Identify which cell holds the provided text, then report its (x, y) central coordinate. 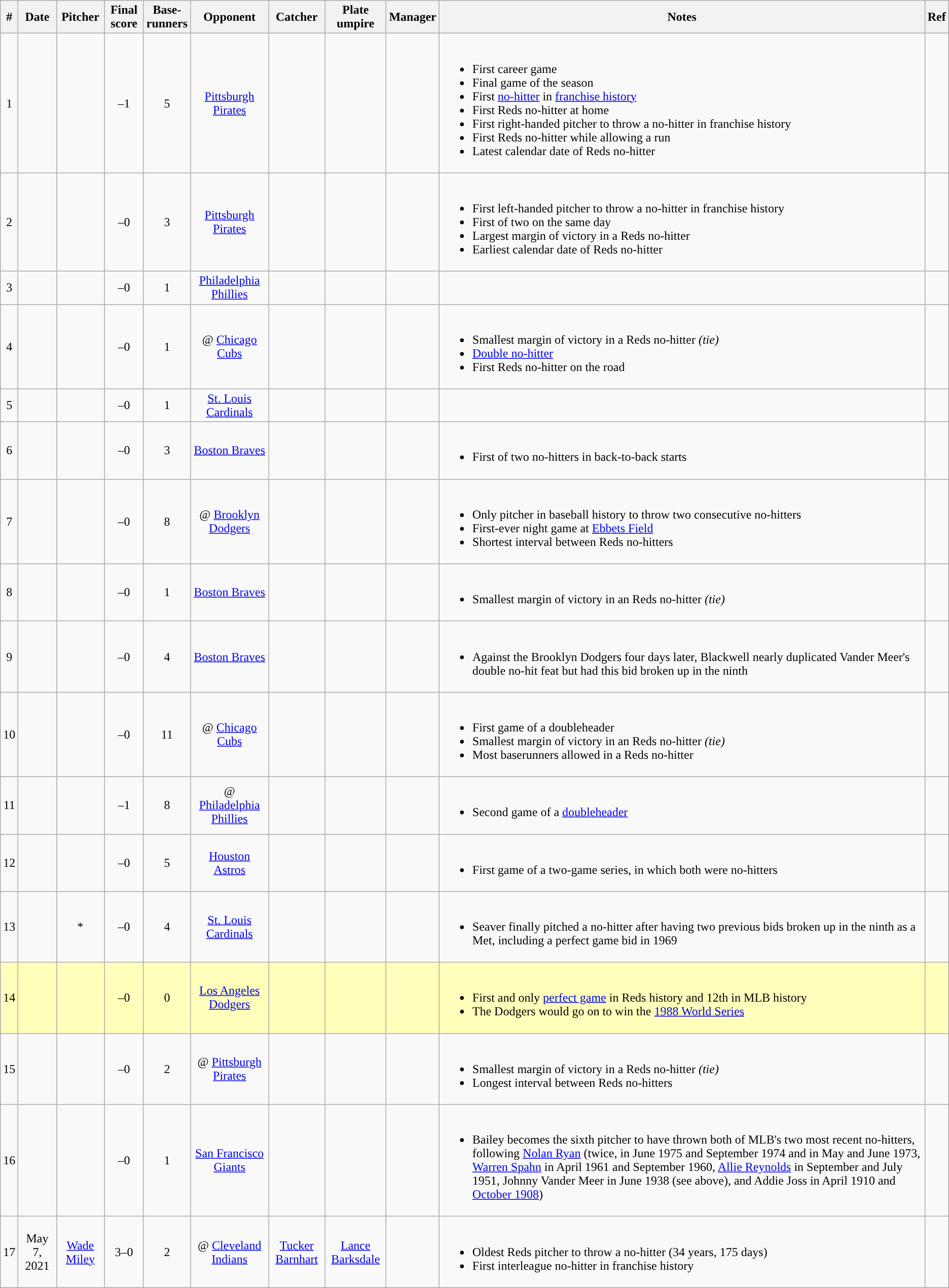
Lance Barksdale (356, 1252)
7 (9, 521)
Tucker Barnhart (297, 1252)
First game of a doubleheaderSmallest margin of victory in an Reds no-hitter (tie)Most baserunners allowed in a Reds no-hitter (682, 734)
Opponent (230, 17)
San Francisco Giants (230, 1161)
Ref (937, 17)
* (80, 927)
First and only perfect game in Reds history and 12th in MLB historyThe Dodgers would go on to win the 1988 World Series (682, 998)
@ Pittsburgh Pirates (230, 1069)
Second game of a doubleheader (682, 805)
Philadelphia Phillies (230, 288)
Seaver finally pitched a no-hitter after having two previous bids broken up in the ninth as a Met, including a perfect game bid in 1969 (682, 927)
Notes (682, 17)
First game of a two-game series, in which both were no-hitters (682, 863)
Oldest Reds pitcher to throw a no-hitter (34 years, 175 days)First interleague no-hitter in franchise history (682, 1252)
12 (9, 863)
15 (9, 1069)
@ Philadelphia Phillies (230, 805)
Smallest margin of victory in a Reds no-hitter (tie)Double no-hitterFirst Reds no-hitter on the road (682, 347)
Los Angeles Dodgers (230, 998)
17 (9, 1252)
Wade Miley (80, 1252)
Against the Brooklyn Dodgers four days later, Blackwell nearly duplicated Vander Meer's double no-hit feat but had this bid broken up in the ninth (682, 656)
@ Cleveland Indians (230, 1252)
Only pitcher in baseball history to throw two consecutive no-hittersFirst-ever night game at Ebbets FieldShortest interval between Reds no-hitters (682, 521)
May 7, 2021 (38, 1252)
3–0 (124, 1252)
9 (9, 656)
Final score (124, 17)
Pitcher (80, 17)
Houston Astros (230, 863)
Catcher (297, 17)
Base-runners (167, 17)
10 (9, 734)
# (9, 17)
Date (38, 17)
0 (167, 998)
16 (9, 1161)
First of two no-hitters in back-to-back starts (682, 450)
Smallest margin of victory in a Reds no-hitter (tie)Longest interval between Reds no-hitters (682, 1069)
Plate umpire (356, 17)
@ Brooklyn Dodgers (230, 521)
Smallest margin of victory in an Reds no-hitter (tie) (682, 592)
6 (9, 450)
Manager (413, 17)
13 (9, 927)
14 (9, 998)
